Search for the cell housing the specified text and yield its (X, Y) center coordinate. 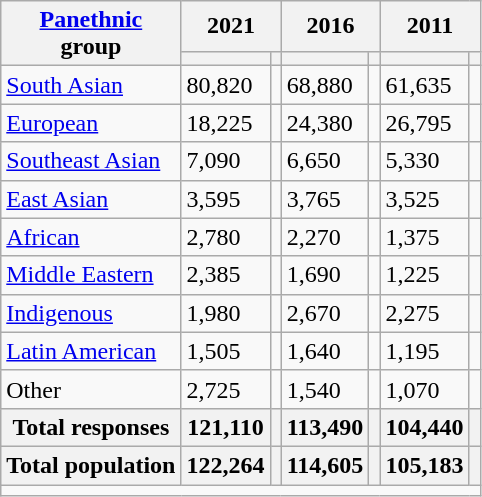
Indigenous (91, 313)
26,795 (424, 123)
61,635 (424, 85)
2016 (330, 26)
2,725 (226, 389)
2021 (231, 26)
114,605 (325, 465)
3,595 (226, 199)
68,880 (325, 85)
European (91, 123)
1,195 (424, 351)
1,375 (424, 237)
105,183 (424, 465)
1,505 (226, 351)
80,820 (226, 85)
East Asian (91, 199)
5,330 (424, 161)
Middle Eastern (91, 275)
Total responses (91, 427)
1,070 (424, 389)
2,670 (325, 313)
104,440 (424, 427)
2,270 (325, 237)
2011 (430, 26)
Total population (91, 465)
1,540 (325, 389)
7,090 (226, 161)
Southeast Asian (91, 161)
113,490 (325, 427)
1,980 (226, 313)
Panethnicgroup (91, 34)
1,690 (325, 275)
Other (91, 389)
2,780 (226, 237)
6,650 (325, 161)
3,765 (325, 199)
South Asian (91, 85)
121,110 (226, 427)
2,385 (226, 275)
24,380 (325, 123)
3,525 (424, 199)
1,225 (424, 275)
1,640 (325, 351)
2,275 (424, 313)
African (91, 237)
122,264 (226, 465)
Latin American (91, 351)
18,225 (226, 123)
